Locate the cell with the specified text and output its (X, Y) center coordinate. 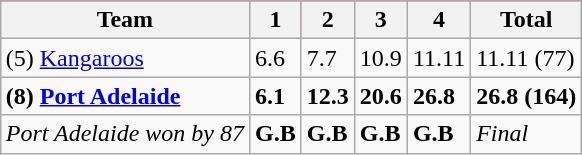
26.8 (164) (526, 96)
20.6 (380, 96)
26.8 (438, 96)
2 (328, 20)
11.11 (438, 58)
10.9 (380, 58)
7.7 (328, 58)
Port Adelaide won by 87 (124, 134)
6.1 (276, 96)
12.3 (328, 96)
3 (380, 20)
Final (526, 134)
6.6 (276, 58)
(8) Port Adelaide (124, 96)
Total (526, 20)
11.11 (77) (526, 58)
(5) Kangaroos (124, 58)
4 (438, 20)
Team (124, 20)
1 (276, 20)
